Identify which cell holds the provided text, then report its [X, Y] central coordinate. 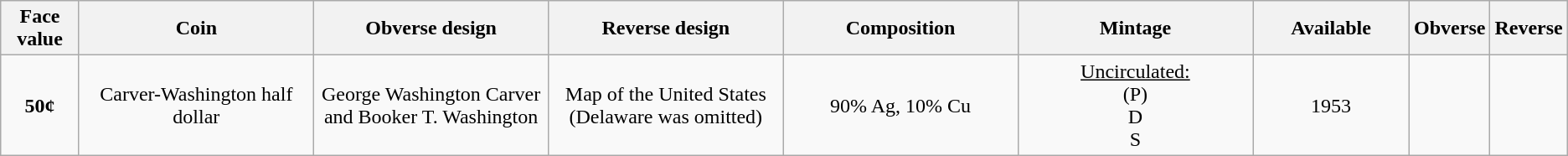
Mintage [1135, 29]
Available [1332, 29]
Reverse design [666, 29]
George Washington Carver and Booker T. Washington [431, 106]
Reverse [1529, 29]
Carver-Washington half dollar [196, 106]
Map of the United States (Delaware was omitted) [666, 106]
90% Ag, 10% Cu [900, 106]
Coin [196, 29]
Obverse [1450, 29]
50¢ [40, 106]
Obverse design [431, 29]
Face value [40, 29]
1953 [1332, 106]
Composition [900, 29]
Uncirculated: (P) D S [1135, 106]
